Return [x, y] of the center of cell containing provided text 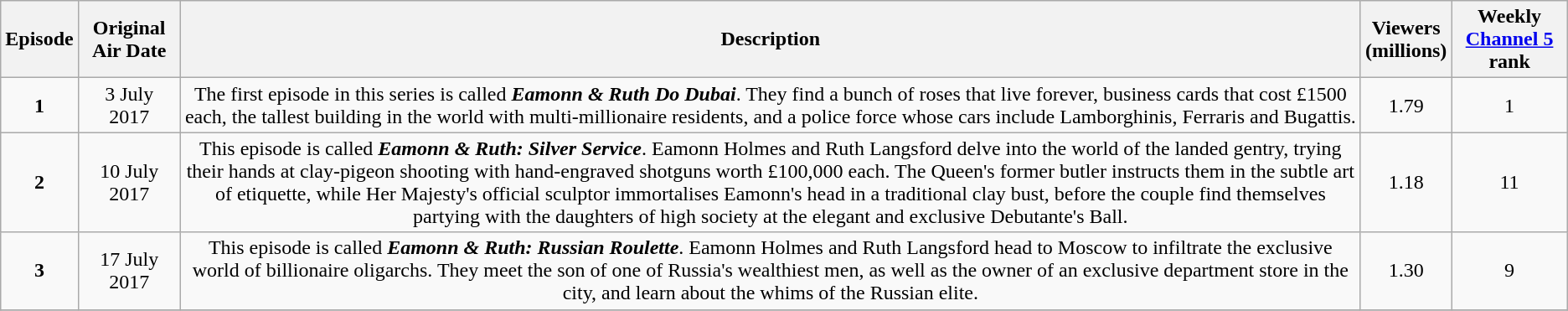
1.18 [1406, 183]
3 [39, 271]
Weekly Channel 5 rank [1509, 39]
10 July 2017 [129, 183]
Episode [39, 39]
11 [1509, 183]
2 [39, 183]
1.79 [1406, 106]
17 July 2017 [129, 271]
Original Air Date [129, 39]
Viewers(millions) [1406, 39]
1.30 [1406, 271]
Description [771, 39]
9 [1509, 271]
3 July 2017 [129, 106]
